Return the (x, y) coordinate for the center point of the cell that contains the specified text.  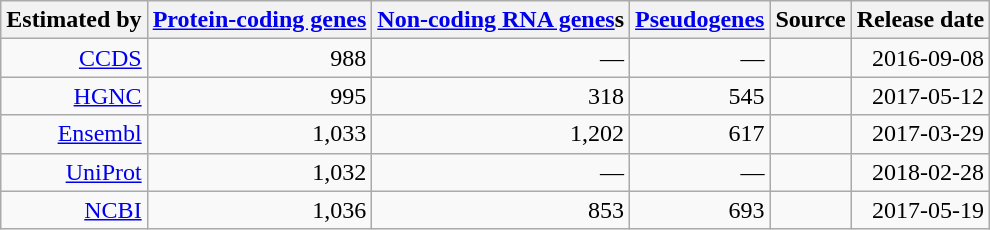
2017-05-19 (920, 210)
2017-03-29 (920, 134)
Estimated by (74, 20)
1,033 (260, 134)
2018-02-28 (920, 172)
CCDS (74, 58)
617 (700, 134)
1,032 (260, 172)
Source (810, 20)
Ensembl (74, 134)
1,036 (260, 210)
Non-coding RNA geness (501, 20)
HGNC (74, 96)
995 (260, 96)
2016-09-08 (920, 58)
UniProt (74, 172)
Release date (920, 20)
Protein-coding genes (260, 20)
NCBI (74, 210)
988 (260, 58)
853 (501, 210)
Pseudogenes (700, 20)
545 (700, 96)
318 (501, 96)
1,202 (501, 134)
2017-05-12 (920, 96)
693 (700, 210)
